Output the (x, y) coordinate of the center of the cell containing the given text.  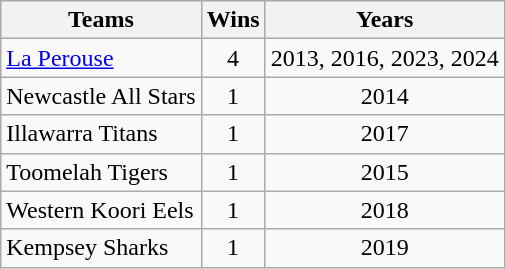
2017 (384, 134)
2014 (384, 96)
Western Koori Eels (101, 210)
2018 (384, 210)
Illawarra Titans (101, 134)
Kempsey Sharks (101, 248)
2015 (384, 172)
Teams (101, 20)
Wins (233, 20)
2019 (384, 248)
2013, 2016, 2023, 2024 (384, 58)
Years (384, 20)
La Perouse (101, 58)
4 (233, 58)
Newcastle All Stars (101, 96)
Toomelah Tigers (101, 172)
